Output the (x, y) coordinate of the center of the cell containing the given text.  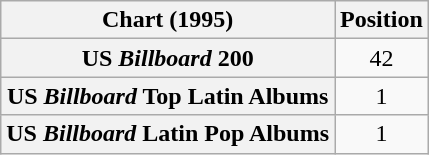
Position (382, 20)
Chart (1995) (168, 20)
42 (382, 58)
US Billboard Latin Pop Albums (168, 134)
US Billboard Top Latin Albums (168, 96)
US Billboard 200 (168, 58)
